Provide the [X, Y] coordinate of the cell's center where the given text is located.  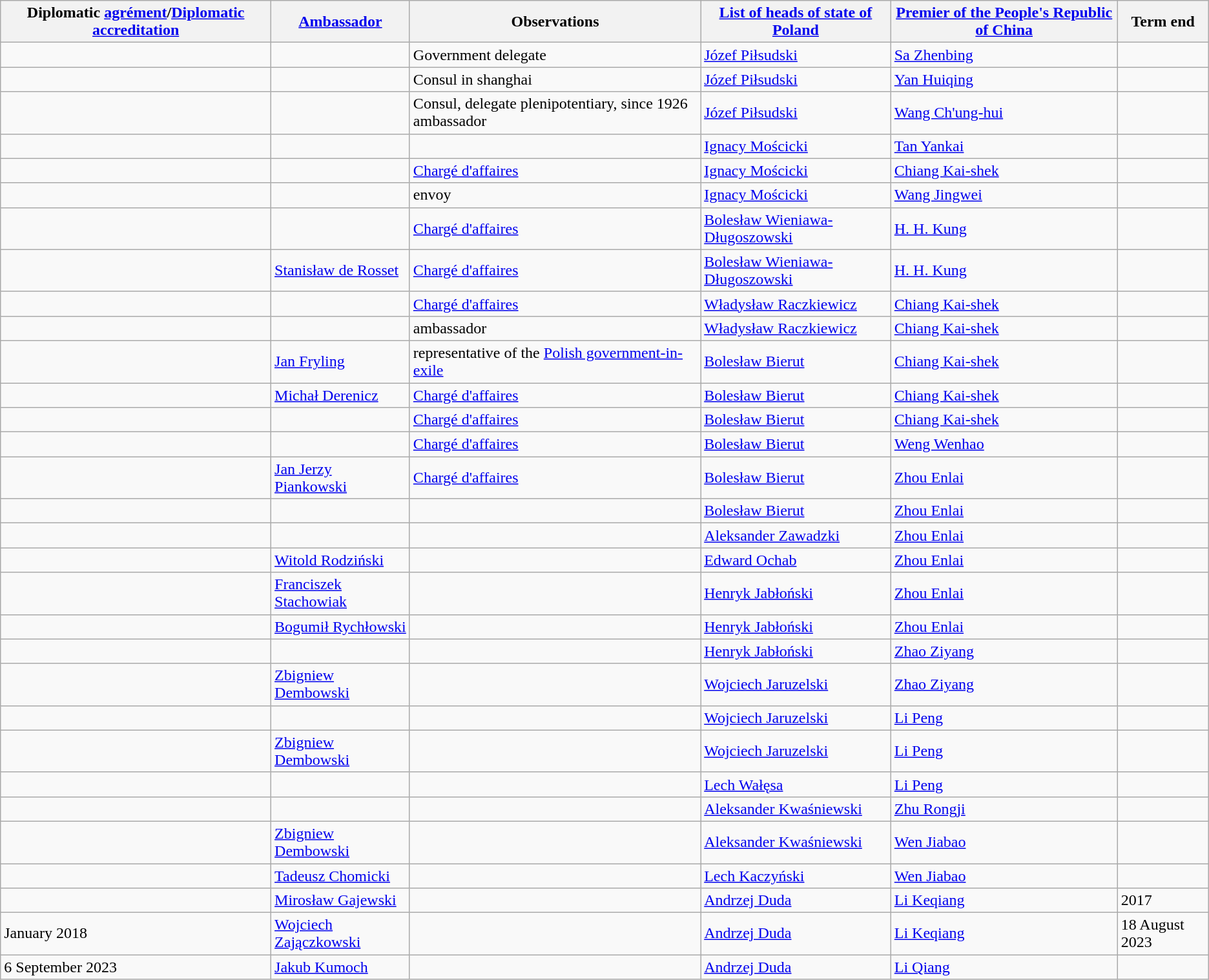
Consul, delegate plenipotentiary, since 1926 ambassador [555, 112]
Edward Ochab [796, 560]
representative of the Polish government-in-exile [555, 362]
Wang Ch'ung-hui [1004, 112]
Government delegate [555, 55]
Tadeusz Chomicki [341, 875]
Witold Rodziński [341, 560]
Ambassador [341, 22]
6 September 2023 [136, 967]
Yan Huiqing [1004, 79]
ambassador [555, 328]
2017 [1162, 901]
18 August 2023 [1162, 934]
Observations [555, 22]
Franciszek Stachowiak [341, 593]
Premier of the People's Republic of China [1004, 22]
Stanisław de Rosset [341, 270]
List of heads of state of Poland [796, 22]
Sa Zhenbing [1004, 55]
Weng Wenhao [1004, 444]
Tan Yankai [1004, 146]
January 2018 [136, 934]
Jan Fryling [341, 362]
Consul in shanghai [555, 79]
Michał Derenicz [341, 395]
Jakub Kumoch [341, 967]
Zhu Rongji [1004, 809]
Mirosław Gajewski [341, 901]
Bogumił Rychłowski [341, 627]
Aleksander Zawadzki [796, 536]
Jan Jerzy Piankowski [341, 478]
Lech Wałęsa [796, 784]
Wojciech Zajączkowski [341, 934]
Wang Jingwei [1004, 195]
Lech Kaczyński [796, 875]
Li Qiang [1004, 967]
Term end [1162, 22]
envoy [555, 195]
Diplomatic agrément/Diplomatic accreditation [136, 22]
